Extract the [X, Y] coordinate from the center of the cell holding the provided text.  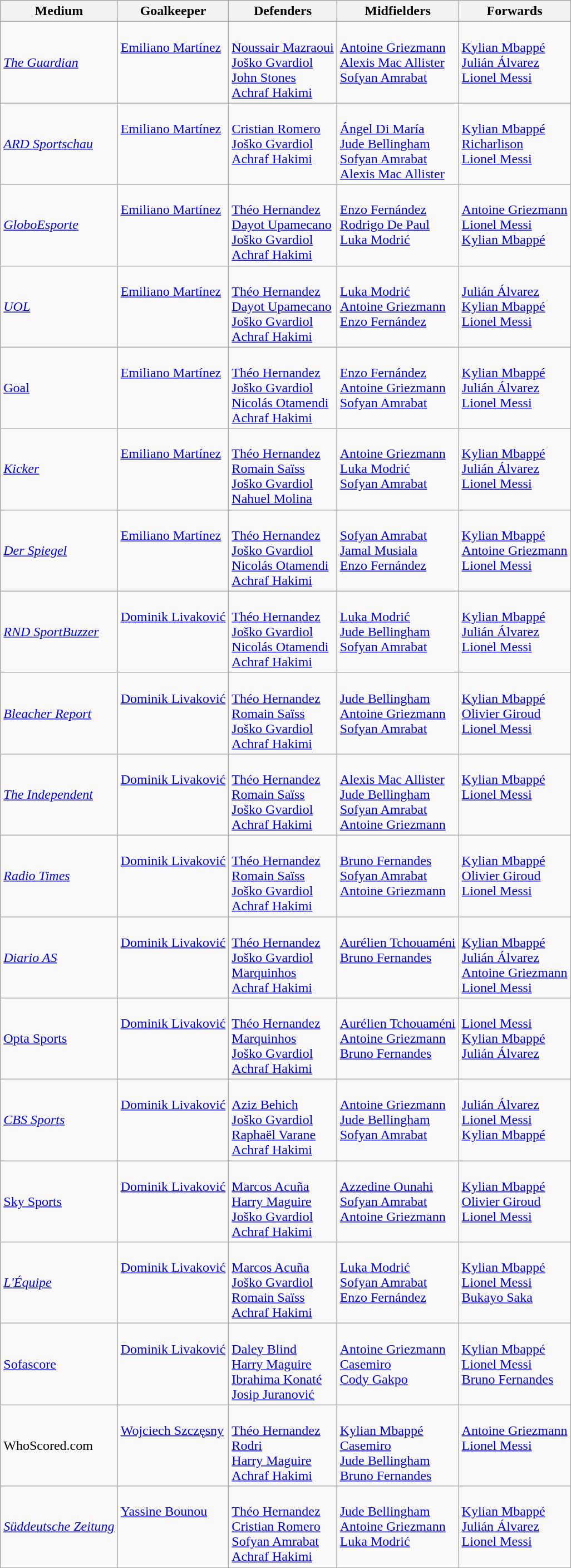
Luka Modrić Sofyan Amrabat Enzo Fernández [397, 1283]
Sky Sports [59, 1201]
Marcos Acuña Harry Maguire Joško Gvardiol Achraf Hakimi [283, 1201]
Aziz Behich Joško Gvardiol Raphaël Varane Achraf Hakimi [283, 1120]
Antoine Griezmann Lionel Messi Kylian Mbappé [514, 225]
Antoine Griezmann Jude Bellingham Sofyan Amrabat [397, 1120]
Bleacher Report [59, 713]
Kylian Mbappé Lionel Messi [514, 794]
GloboEsporte [59, 225]
CBS Sports [59, 1120]
Théo Hernandez Romain Saïss Joško Gvardiol Nahuel Molina [283, 469]
Marcos Acuña Joško Gvardiol Romain Saïss Achraf Hakimi [283, 1283]
Aurélien Tchouaméni Bruno Fernandes [397, 958]
Forwards [514, 11]
L'Équipe [59, 1283]
Kylian Mbappé Richarlison Lionel Messi [514, 144]
Kylian Mbappé Julián Álvarez Antoine Griezmann Lionel Messi [514, 958]
Ángel Di María Jude Bellingham Sofyan Amrabat Alexis Mac Allister [397, 144]
Aurélien Tchouaméni Antoine Griezmann Bruno Fernandes [397, 1039]
Kylian Mbappé Lionel Messi Bukayo Saka [514, 1283]
Diario AS [59, 958]
Sofascore [59, 1364]
Enzo Fernández Rodrigo De Paul Luka Modrić [397, 225]
Opta Sports [59, 1039]
The Guardian [59, 62]
Daley Blind Harry Maguire Ibrahima Konaté Josip Juranović [283, 1364]
Radio Times [59, 876]
Sofyan Amrabat Jamal Musiala Enzo Fernández [397, 550]
Der Spiegel [59, 550]
Bruno Fernandes Sofyan Amrabat Antoine Griezmann [397, 876]
Théo Hernandez Rodri Harry Maguire Achraf Hakimi [283, 1445]
Goal [59, 388]
Goalkeeper [173, 11]
Kylian Mbappé Antoine Griezmann Lionel Messi [514, 550]
Jude Bellingham Antoine Griezmann Luka Modrić [397, 1527]
Lionel Messi Kylian Mbappé Julián Álvarez [514, 1039]
Théo Hernandez Cristian Romero Sofyan Amrabat Achraf Hakimi [283, 1527]
Jude Bellingham Antoine Griezmann Sofyan Amrabat [397, 713]
Cristian Romero Joško Gvardiol Achraf Hakimi [283, 144]
Théo Hernandez Marquinhos Joško Gvardiol Achraf Hakimi [283, 1039]
Luka Modrić Jude Bellingham Sofyan Amrabat [397, 632]
Luka Modrić Antoine Griezmann Enzo Fernández [397, 306]
Enzo Fernández Antoine Griezmann Sofyan Amrabat [397, 388]
The Independent [59, 794]
Defenders [283, 11]
Süddeutsche Zeitung [59, 1527]
Antoine Griezmann Luka Modrić Sofyan Amrabat [397, 469]
Kylian Mbappé Casemiro Jude Bellingham Bruno Fernandes [397, 1445]
Medium [59, 11]
Théo Hernandez Joško Gvardiol Marquinhos Achraf Hakimi [283, 958]
Alexis Mac Allister Jude Bellingham Sofyan Amrabat Antoine Griezmann [397, 794]
Azzedine Ounahi Sofyan Amrabat Antoine Griezmann [397, 1201]
Yassine Bounou [173, 1527]
Antoine Griezmann Casemiro Cody Gakpo [397, 1364]
Midfielders [397, 11]
Wojciech Szczęsny [173, 1445]
Julián Álvarez Kylian Mbappé Lionel Messi [514, 306]
Kicker [59, 469]
Antoine Griezmann Lionel Messi [514, 1445]
RND SportBuzzer [59, 632]
Kylian Mbappé Lionel Messi Bruno Fernandes [514, 1364]
ARD Sportschau [59, 144]
WhoScored.com [59, 1445]
Noussair Mazraoui Joško Gvardiol John Stones Achraf Hakimi [283, 62]
UOL [59, 306]
Julián Álvarez Lionel Messi Kylian Mbappé [514, 1120]
Antoine Griezmann Alexis Mac Allister Sofyan Amrabat [397, 62]
